Search for the cell housing the specified text and yield its (x, y) center coordinate. 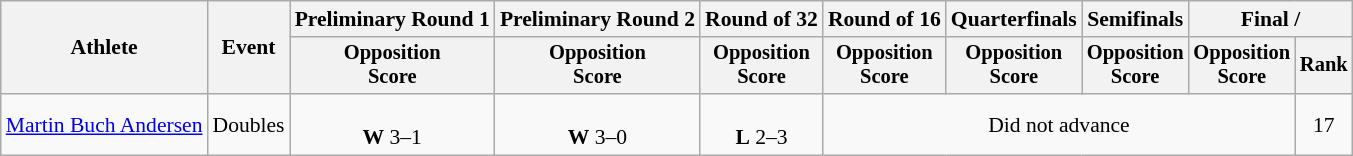
W 3–1 (392, 124)
W 3–0 (598, 124)
Quarterfinals (1014, 19)
Semifinals (1136, 19)
Preliminary Round 1 (392, 19)
L 2–3 (762, 124)
Round of 32 (762, 19)
Did not advance (1059, 124)
Rank (1324, 66)
Preliminary Round 2 (598, 19)
Round of 16 (884, 19)
Doubles (249, 124)
17 (1324, 124)
Athlete (104, 48)
Final / (1270, 19)
Event (249, 48)
Martin Buch Andersen (104, 124)
